Return [x, y] of the center of cell containing provided text 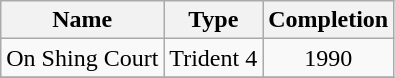
On Shing Court [82, 58]
Trident 4 [214, 58]
Completion [328, 20]
Type [214, 20]
1990 [328, 58]
Name [82, 20]
